Search for the cell housing the specified text and yield its (X, Y) center coordinate. 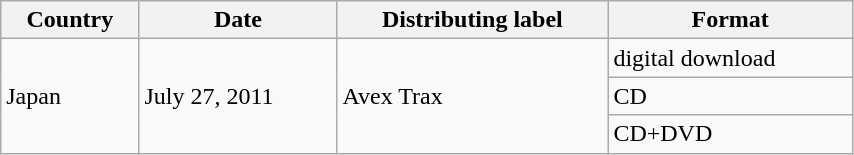
CD (730, 96)
Distributing label (472, 20)
Country (70, 20)
CD+DVD (730, 134)
July 27, 2011 (238, 96)
Japan (70, 96)
digital download (730, 58)
Avex Trax (472, 96)
Format (730, 20)
Date (238, 20)
